For the text-containing cell, return its midpoint in (X, Y) coordinate format. 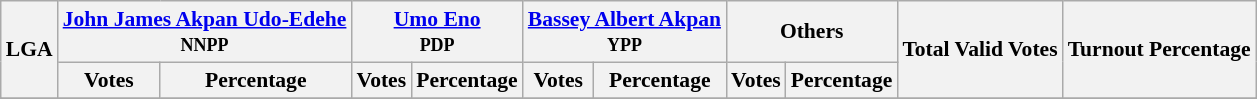
Total Valid Votes (980, 50)
Umo EnoPDP (436, 32)
John James Akpan Udo-EdeheNNPP (205, 32)
Bassey Albert AkpanYPP (624, 32)
Turnout Percentage (1160, 50)
LGA (30, 50)
Others (812, 32)
